Output the [X, Y] coordinate of the center of the cell containing the given text.  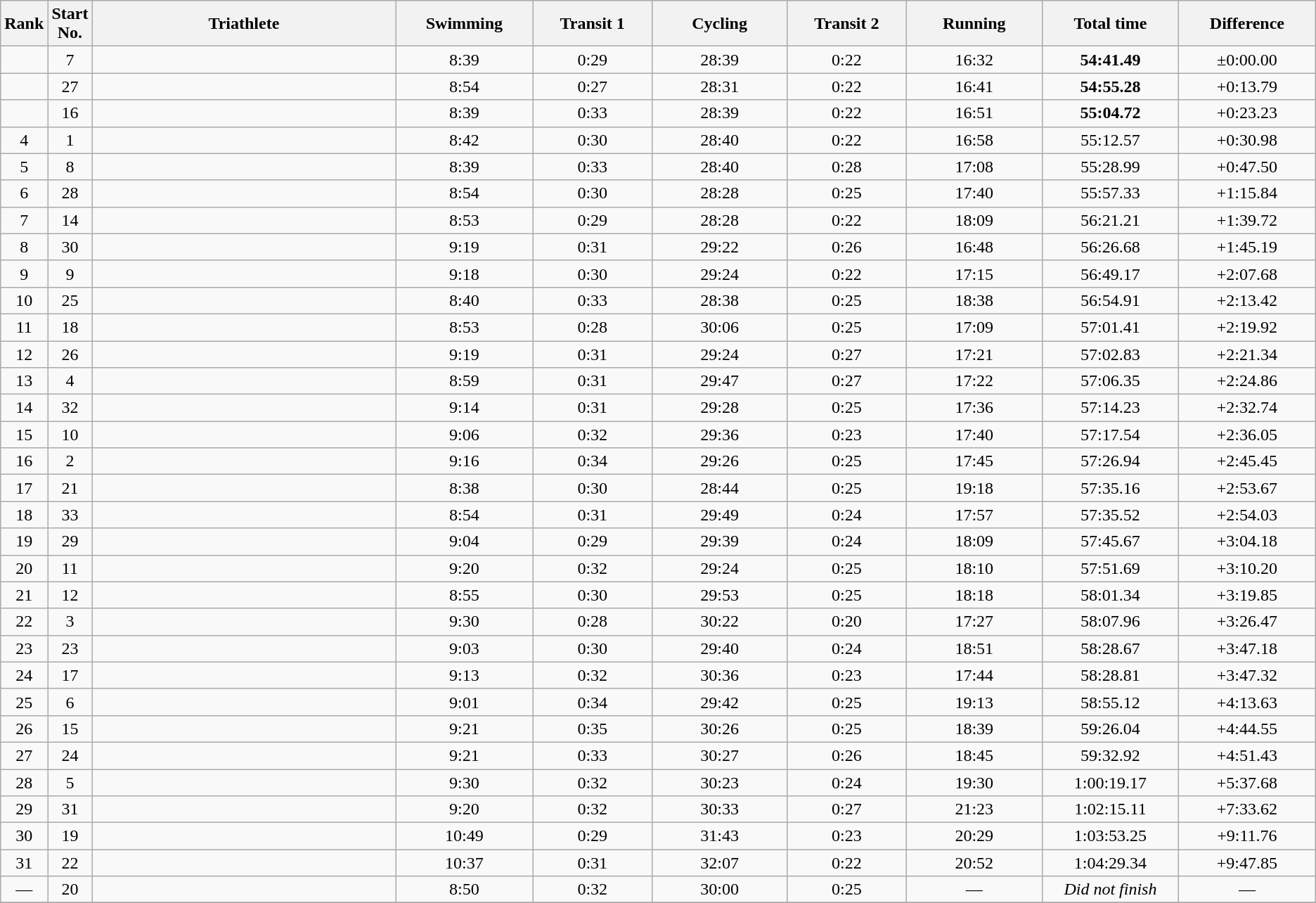
56:54.91 [1110, 300]
19:30 [974, 783]
57:02.83 [1110, 354]
9:16 [464, 461]
57:51.69 [1110, 568]
57:17.54 [1110, 435]
29:28 [720, 408]
18:38 [974, 300]
1:03:53.25 [1110, 836]
18:51 [974, 648]
Start No. [70, 24]
58:28.81 [1110, 675]
30:00 [720, 890]
54:55.28 [1110, 87]
8:42 [464, 140]
18:10 [974, 568]
9:03 [464, 648]
Swimming [464, 24]
+0:30.98 [1247, 140]
28:44 [720, 488]
+1:45.19 [1247, 247]
+2:45.45 [1247, 461]
16:48 [974, 247]
17:21 [974, 354]
8:55 [464, 595]
55:12.57 [1110, 140]
56:21.21 [1110, 220]
+3:04.18 [1247, 542]
58:55.12 [1110, 702]
31:43 [720, 836]
29:47 [720, 381]
+4:51.43 [1247, 755]
18:45 [974, 755]
+4:44.55 [1247, 729]
Transit 2 [847, 24]
3 [70, 622]
58:07.96 [1110, 622]
16:58 [974, 140]
30:27 [720, 755]
16:51 [974, 113]
Running [974, 24]
+7:33.62 [1247, 809]
+9:47.85 [1247, 863]
10:37 [464, 863]
8:38 [464, 488]
Did not finish [1110, 890]
56:49.17 [1110, 274]
30:26 [720, 729]
33 [70, 515]
+2:21.34 [1247, 354]
17:09 [974, 327]
16:41 [974, 87]
1 [70, 140]
19:18 [974, 488]
28:31 [720, 87]
1:04:29.34 [1110, 863]
+3:10.20 [1247, 568]
59:26.04 [1110, 729]
9:01 [464, 702]
57:26.94 [1110, 461]
57:45.67 [1110, 542]
29:53 [720, 595]
9:13 [464, 675]
+2:32.74 [1247, 408]
+0:23.23 [1247, 113]
57:14.23 [1110, 408]
29:42 [720, 702]
10:49 [464, 836]
30:06 [720, 327]
Cycling [720, 24]
+4:13.63 [1247, 702]
+0:13.79 [1247, 87]
+0:47.50 [1247, 167]
56:26.68 [1110, 247]
57:35.16 [1110, 488]
2 [70, 461]
32 [70, 408]
0:20 [847, 622]
20:29 [974, 836]
+2:13.42 [1247, 300]
29:22 [720, 247]
17:22 [974, 381]
29:26 [720, 461]
9:14 [464, 408]
18:18 [974, 595]
17:27 [974, 622]
30:23 [720, 783]
29:40 [720, 648]
16:32 [974, 60]
57:35.52 [1110, 515]
9:06 [464, 435]
17:15 [974, 274]
58:28.67 [1110, 648]
28:38 [720, 300]
Triathlete [244, 24]
+2:53.67 [1247, 488]
59:32.92 [1110, 755]
+3:19.85 [1247, 595]
+5:37.68 [1247, 783]
30:22 [720, 622]
Transit 1 [593, 24]
+3:26.47 [1247, 622]
1:00:19.17 [1110, 783]
21:23 [974, 809]
57:06.35 [1110, 381]
0:35 [593, 729]
1:02:15.11 [1110, 809]
Rank [24, 24]
8:40 [464, 300]
Difference [1247, 24]
30:36 [720, 675]
29:36 [720, 435]
17:36 [974, 408]
±0:00.00 [1247, 60]
+2:19.92 [1247, 327]
13 [24, 381]
+2:36.05 [1247, 435]
54:41.49 [1110, 60]
9:18 [464, 274]
18:39 [974, 729]
+1:39.72 [1247, 220]
+3:47.32 [1247, 675]
55:57.33 [1110, 193]
17:45 [974, 461]
29:39 [720, 542]
+2:54.03 [1247, 515]
58:01.34 [1110, 595]
55:04.72 [1110, 113]
55:28.99 [1110, 167]
+2:24.86 [1247, 381]
29:49 [720, 515]
Total time [1110, 24]
19:13 [974, 702]
17:44 [974, 675]
8:59 [464, 381]
8:50 [464, 890]
57:01.41 [1110, 327]
30:33 [720, 809]
+2:07.68 [1247, 274]
+9:11.76 [1247, 836]
+3:47.18 [1247, 648]
9:04 [464, 542]
20:52 [974, 863]
32:07 [720, 863]
17:08 [974, 167]
17:57 [974, 515]
+1:15.84 [1247, 193]
